Detect which cell encompasses the target text, then output its (x, y) center coordinate. 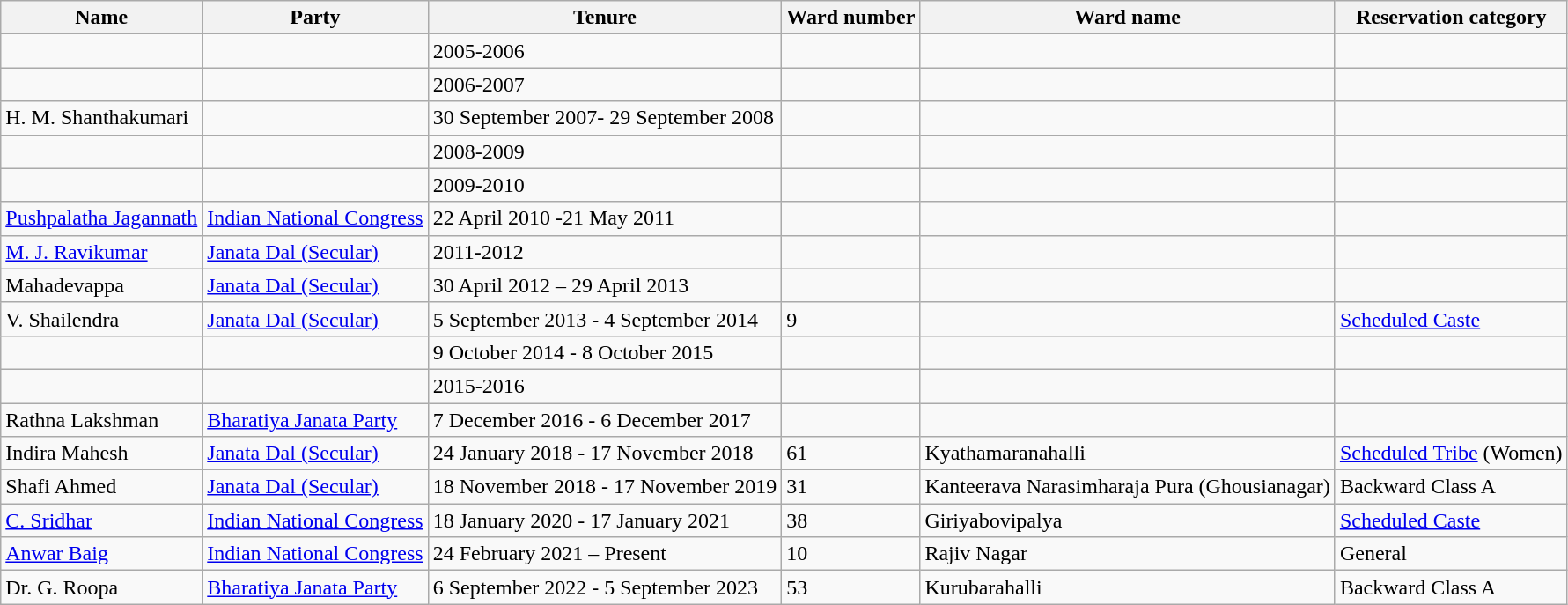
Ward name (1128, 18)
H. M. Shanthakumari (102, 118)
Shafi Ahmed (102, 487)
2005-2006 (605, 51)
2009-2010 (605, 185)
22 April 2010 -21 May 2011 (605, 218)
2006-2007 (605, 85)
53 (850, 587)
24 February 2021 – Present (605, 554)
5 September 2013 - 4 September 2014 (605, 319)
Anwar Baig (102, 554)
Kyathamaranahalli (1128, 454)
Giriyabovipalya (1128, 520)
10 (850, 554)
38 (850, 520)
Ward number (850, 18)
General (1451, 554)
7 December 2016 - 6 December 2017 (605, 420)
Reservation category (1451, 18)
Pushpalatha Jagannath (102, 218)
2011-2012 (605, 252)
Party (315, 18)
M. J. Ravikumar (102, 252)
24 January 2018 - 17 November 2018 (605, 454)
9 (850, 319)
2015-2016 (605, 386)
Rathna Lakshman (102, 420)
61 (850, 454)
Kanteerava Narasimharaja Pura (Ghousianagar) (1128, 487)
9 October 2014 - 8 October 2015 (605, 352)
V. Shailendra (102, 319)
Name (102, 18)
2008-2009 (605, 151)
30 September 2007- 29 September 2008 (605, 118)
C. Sridhar (102, 520)
Tenure (605, 18)
30 April 2012 – 29 April 2013 (605, 285)
Rajiv Nagar (1128, 554)
6 September 2022 - 5 September 2023 (605, 587)
Scheduled Tribe (Women) (1451, 454)
31 (850, 487)
Indira Mahesh (102, 454)
18 January 2020 - 17 January 2021 (605, 520)
18 November 2018 - 17 November 2019 (605, 487)
Dr. G. Roopa (102, 587)
Mahadevappa (102, 285)
Kurubarahalli (1128, 587)
